From the cell containing the given text, extract its center point as (x, y) coordinate. 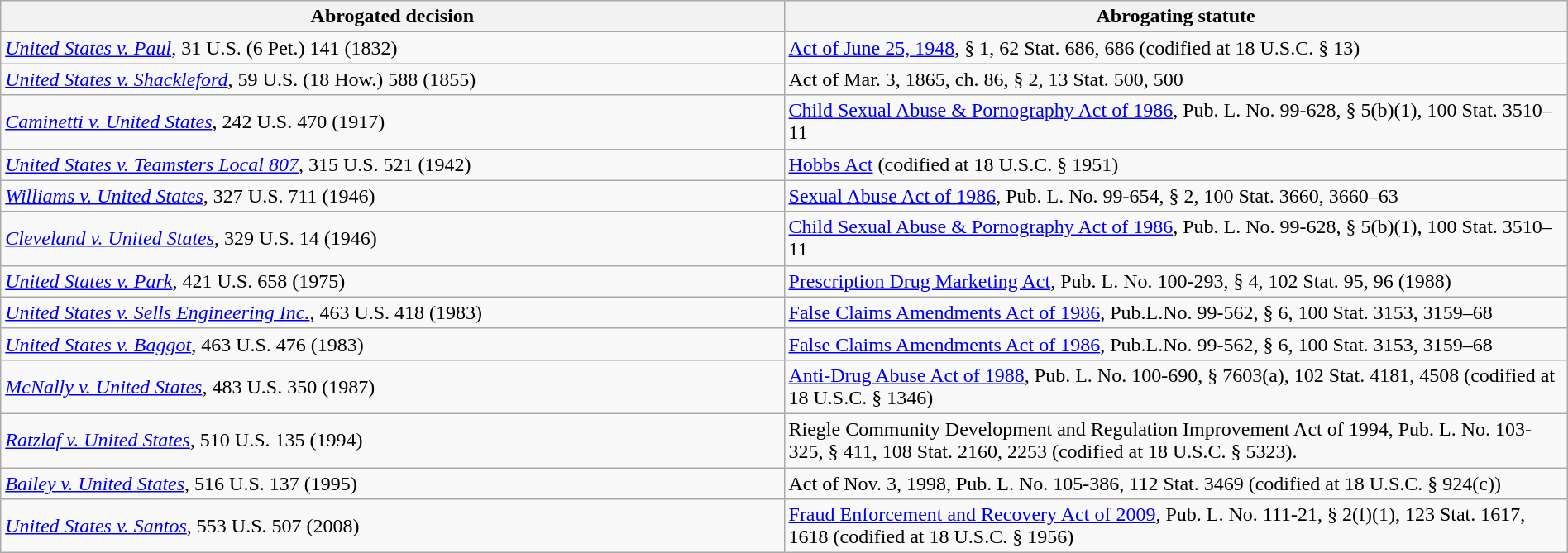
United States v. Baggot, 463 U.S. 476 (1983) (392, 344)
Caminetti v. United States, 242 U.S. 470 (1917) (392, 122)
Act of June 25, 1948, § 1, 62 Stat. 686, 686 (codified at 18 U.S.C. § 13) (1176, 48)
Anti-Drug Abuse Act of 1988, Pub. L. No. 100-690, § 7603(a), 102 Stat. 4181, 4508 (codified at 18 U.S.C. § 1346) (1176, 387)
Abrogated decision (392, 17)
Riegle Community Development and Regulation Improvement Act of 1994, Pub. L. No. 103-325, § 411, 108 Stat. 2160, 2253 (codified at 18 U.S.C. § 5323). (1176, 440)
Fraud Enforcement and Recovery Act of 2009, Pub. L. No. 111-21, § 2(f)(1), 123 Stat. 1617, 1618 (codified at 18 U.S.C. § 1956) (1176, 526)
Williams v. United States, 327 U.S. 711 (1946) (392, 196)
Sexual Abuse Act of 1986, Pub. L. No. 99-654, § 2, 100 Stat. 3660, 3660–63 (1176, 196)
Act of Mar. 3, 1865, ch. 86, § 2, 13 Stat. 500, 500 (1176, 79)
Prescription Drug Marketing Act, Pub. L. No. 100-293, § 4, 102 Stat. 95, 96 (1988) (1176, 281)
United States v. Park, 421 U.S. 658 (1975) (392, 281)
Cleveland v. United States, 329 U.S. 14 (1946) (392, 238)
United States v. Shackleford, 59 U.S. (18 How.) 588 (1855) (392, 79)
Hobbs Act (codified at 18 U.S.C. § 1951) (1176, 164)
Bailey v. United States, 516 U.S. 137 (1995) (392, 484)
Act of Nov. 3, 1998, Pub. L. No. 105-386, 112 Stat. 3469 (codified at 18 U.S.C. § 924(c)) (1176, 484)
Ratzlaf v. United States, 510 U.S. 135 (1994) (392, 440)
McNally v. United States, 483 U.S. 350 (1987) (392, 387)
United States v. Santos, 553 U.S. 507 (2008) (392, 526)
United States v. Teamsters Local 807, 315 U.S. 521 (1942) (392, 164)
United States v. Sells Engineering Inc., 463 U.S. 418 (1983) (392, 312)
Abrogating statute (1176, 17)
United States v. Paul, 31 U.S. (6 Pet.) 141 (1832) (392, 48)
